Determine the (X, Y) coordinate at the center of the cell enclosing the given text.  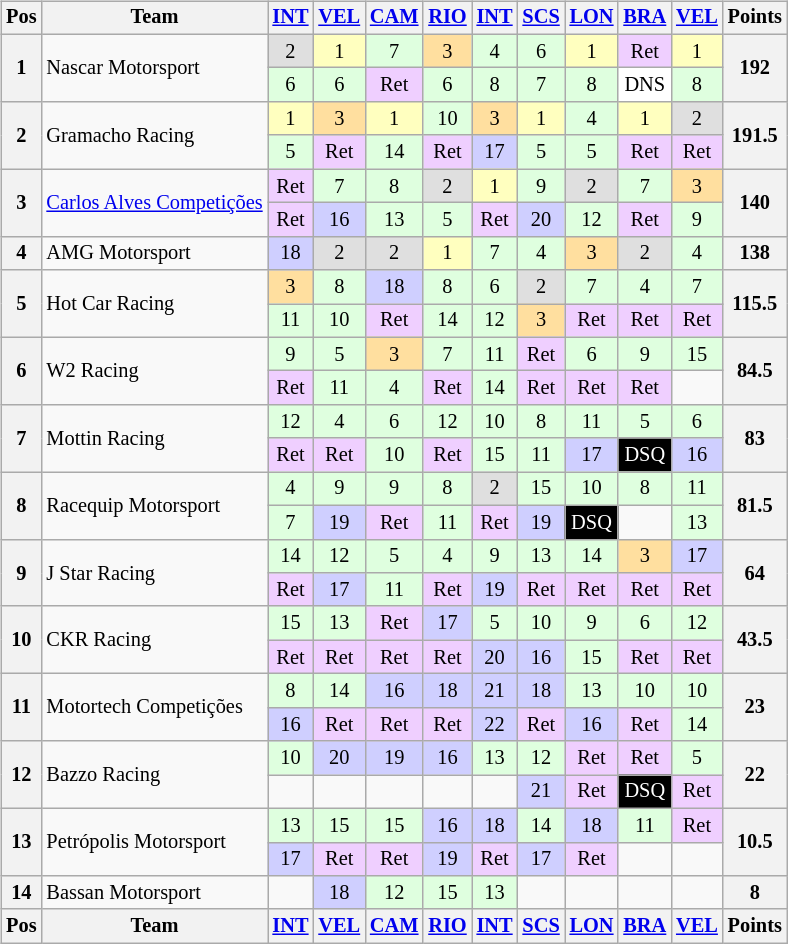
138 (755, 253)
Carlos Alves Competições (154, 202)
DNS (644, 85)
140 (755, 202)
Racequip Motorsport (154, 506)
Hot Car Racing (154, 304)
83 (755, 438)
AMG Motorsport (154, 253)
192 (755, 68)
CKR Racing (154, 640)
191.5 (755, 136)
Petrópolis Motorsport (154, 842)
Motortech Competições (154, 708)
81.5 (755, 506)
Gramacho Racing (154, 136)
115.5 (755, 304)
W2 Racing (154, 370)
Mottin Racing (154, 438)
43.5 (755, 640)
Nascar Motorsport (154, 68)
84.5 (755, 370)
Bassan Motorsport (154, 893)
64 (755, 572)
10.5 (755, 842)
23 (755, 708)
J Star Racing (154, 572)
Bazzo Racing (154, 774)
